Capture the cell that displays the provided text and extract its (X, Y) central coordinate. 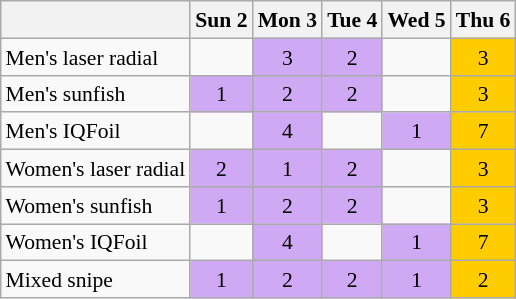
Men's sunfish (96, 94)
Tue 4 (352, 20)
Women's IQFoil (96, 242)
Thu 6 (484, 20)
Mon 3 (288, 20)
Wed 5 (416, 20)
Men's IQFoil (96, 130)
Mixed snipe (96, 280)
Women's laser radial (96, 168)
Women's sunfish (96, 204)
Men's laser radial (96, 56)
Sun 2 (221, 20)
